For the text-containing cell, return its midpoint in [X, Y] coordinate format. 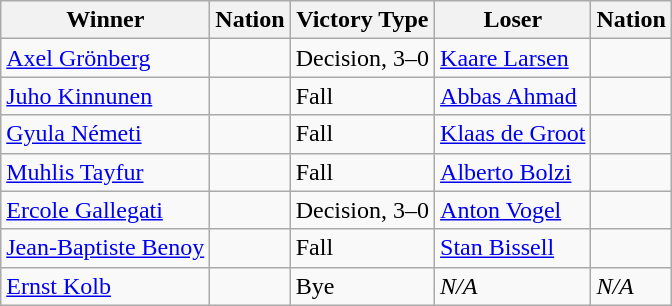
Muhlis Tayfur [106, 172]
Alberto Bolzi [513, 172]
Kaare Larsen [513, 58]
Winner [106, 20]
Victory Type [362, 20]
Juho Kinnunen [106, 96]
Axel Grönberg [106, 58]
Stan Bissell [513, 248]
Ercole Gallegati [106, 210]
Ernst Kolb [106, 286]
Klaas de Groot [513, 134]
Jean-Baptiste Benoy [106, 248]
Gyula Németi [106, 134]
Loser [513, 20]
Bye [362, 286]
Anton Vogel [513, 210]
Abbas Ahmad [513, 96]
